Locate the cell with the specified text and output its (X, Y) center coordinate. 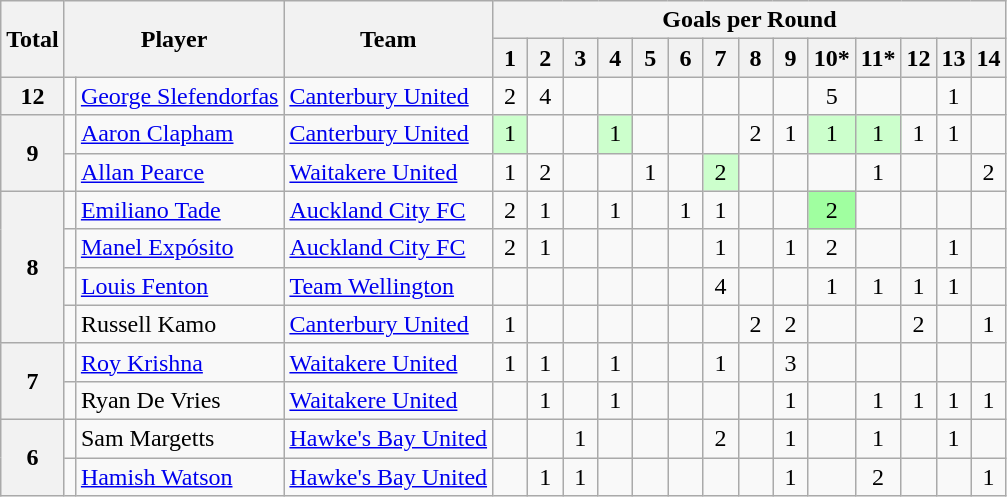
10* (832, 58)
11* (878, 58)
Russell Kamo (180, 324)
Total (33, 39)
Player (174, 39)
Emiliano Tade (180, 210)
Louis Fenton (180, 286)
Allan Pearce (180, 172)
Roy Krishna (180, 362)
Goals per Round (750, 20)
George Slefendorfas (180, 96)
Team Wellington (388, 286)
Hamish Watson (180, 477)
Team (388, 39)
Manel Expósito (180, 248)
Aaron Clapham (180, 134)
Ryan De Vries (180, 400)
14 (988, 58)
Sam Margetts (180, 438)
13 (954, 58)
